Return (x, y) of the center of cell containing provided text 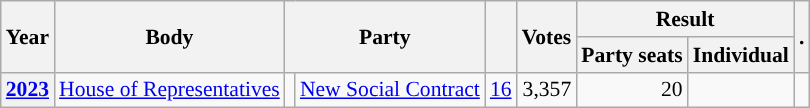
. (802, 36)
16 (501, 90)
Individual (741, 55)
20 (632, 90)
Result (685, 19)
New Social Contract (390, 90)
Year (28, 36)
Party seats (632, 55)
Party (385, 36)
Votes (547, 36)
Body (170, 36)
3,357 (547, 90)
2023 (28, 90)
House of Representatives (170, 90)
